Output the [X, Y] coordinate of the center of the cell containing the given text.  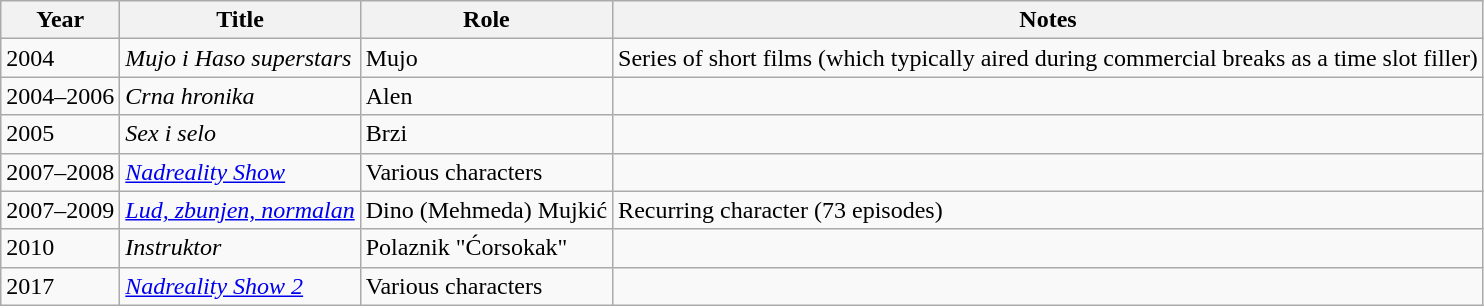
Mujo [486, 58]
Notes [1048, 20]
2004 [60, 58]
2005 [60, 134]
Nadreality Show 2 [240, 286]
Sex i selo [240, 134]
2007–2008 [60, 172]
Title [240, 20]
2010 [60, 248]
Mujo i Haso superstars [240, 58]
2007–2009 [60, 210]
Recurring character (73 episodes) [1048, 210]
Year [60, 20]
2004–2006 [60, 96]
Nadreality Show [240, 172]
Crna hronika [240, 96]
Brzi [486, 134]
Lud, zbunjen, normalan [240, 210]
Polaznik "Ćorsokak" [486, 248]
Series of short films (which typically aired during commercial breaks as a time slot filler) [1048, 58]
Dino (Mehmeda) Mujkić [486, 210]
2017 [60, 286]
Role [486, 20]
Instruktor [240, 248]
Alen [486, 96]
